Pinpoint the cell where the given text exists, returning its (x, y) midpoint coordinate. 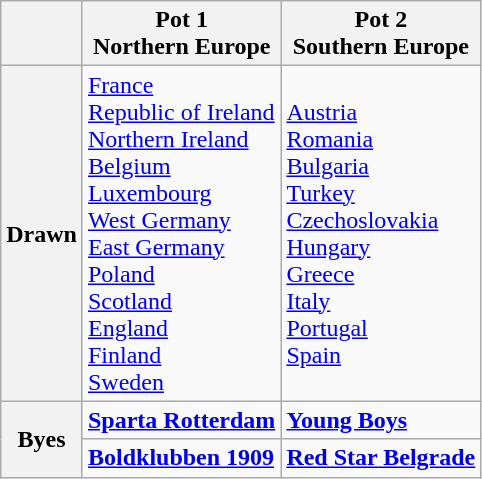
Sparta Rotterdam (181, 420)
Drawn (42, 234)
FranceRepublic of IrelandNorthern IrelandBelgiumLuxembourgWest GermanyEast GermanyPolandScotlandEnglandFinlandSweden (181, 234)
Red Star Belgrade (381, 458)
Boldklubben 1909 (181, 458)
AustriaRomaniaBulgariaTurkeyCzechoslovakiaHungaryGreeceItalyPortugalSpain (381, 234)
Pot 1Northern Europe (181, 34)
Young Boys (381, 420)
Pot 2Southern Europe (381, 34)
Byes (42, 439)
